Identify which cell holds the provided text, then report its [x, y] central coordinate. 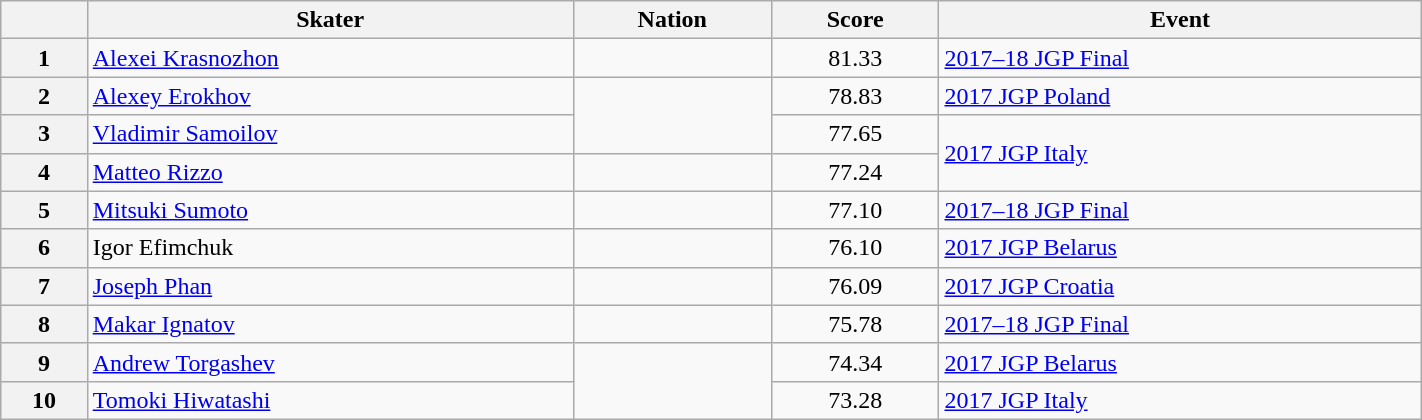
Event [1180, 20]
5 [44, 210]
2 [44, 96]
Andrew Torgashev [330, 362]
81.33 [855, 58]
Makar Ignatov [330, 324]
Tomoki Hiwatashi [330, 400]
Igor Efimchuk [330, 248]
Joseph Phan [330, 286]
Alexey Erokhov [330, 96]
75.78 [855, 324]
2017 JGP Poland [1180, 96]
77.10 [855, 210]
10 [44, 400]
77.65 [855, 134]
77.24 [855, 172]
6 [44, 248]
Nation [672, 20]
2017 JGP Croatia [1180, 286]
8 [44, 324]
1 [44, 58]
76.09 [855, 286]
7 [44, 286]
9 [44, 362]
76.10 [855, 248]
Alexei Krasnozhon [330, 58]
73.28 [855, 400]
Vladimir Samoilov [330, 134]
Mitsuki Sumoto [330, 210]
78.83 [855, 96]
74.34 [855, 362]
3 [44, 134]
Matteo Rizzo [330, 172]
Score [855, 20]
Skater [330, 20]
4 [44, 172]
